Extract the [x, y] coordinate from the center of the cell holding the provided text.  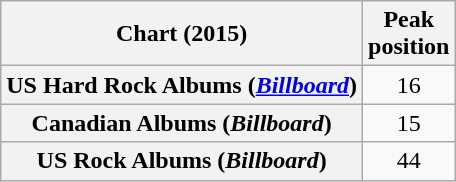
US Hard Rock Albums (Billboard) [182, 85]
44 [409, 161]
16 [409, 85]
15 [409, 123]
Canadian Albums (Billboard) [182, 123]
Peakposition [409, 34]
Chart (2015) [182, 34]
US Rock Albums (Billboard) [182, 161]
